Return the (X, Y) coordinate for the center point of the cell that contains the specified text.  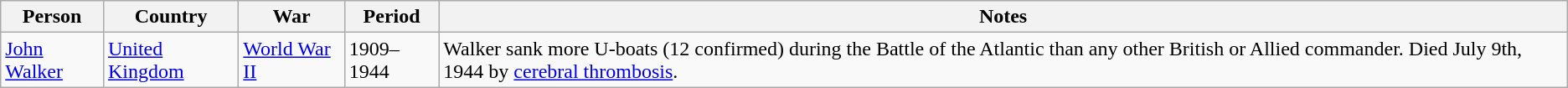
John Walker (52, 60)
Person (52, 17)
World War II (291, 60)
Period (392, 17)
1909–1944 (392, 60)
Country (171, 17)
Notes (1003, 17)
War (291, 17)
United Kingdom (171, 60)
